Return the [X, Y] coordinate for the center point of the cell that contains the specified text.  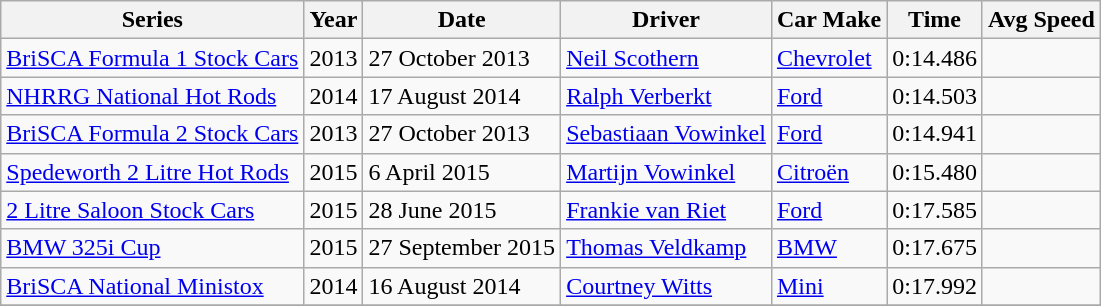
Citroën [828, 172]
0:15.480 [935, 172]
Time [935, 20]
0:14.486 [935, 58]
Mini [828, 286]
Ralph Verberkt [666, 96]
2 Litre Saloon Stock Cars [152, 210]
27 September 2015 [462, 248]
Frankie van Riet [666, 210]
6 April 2015 [462, 172]
BriSCA Formula 1 Stock Cars [152, 58]
Car Make [828, 20]
NHRRG National Hot Rods [152, 96]
Thomas Veldkamp [666, 248]
Driver [666, 20]
Spedeworth 2 Litre Hot Rods [152, 172]
Date [462, 20]
Avg Speed [1041, 20]
0:17.992 [935, 286]
Martijn Vowinkel [666, 172]
28 June 2015 [462, 210]
Year [334, 20]
Sebastiaan Vowinkel [666, 134]
17 August 2014 [462, 96]
Courtney Witts [666, 286]
BriSCA Formula 2 Stock Cars [152, 134]
0:17.675 [935, 248]
0:14.941 [935, 134]
0:17.585 [935, 210]
16 August 2014 [462, 286]
BMW 325i Cup [152, 248]
0:14.503 [935, 96]
BriSCA National Ministox [152, 286]
BMW [828, 248]
Neil Scothern [666, 58]
Series [152, 20]
Chevrolet [828, 58]
